Pinpoint the cell where the given text exists, returning its (X, Y) midpoint coordinate. 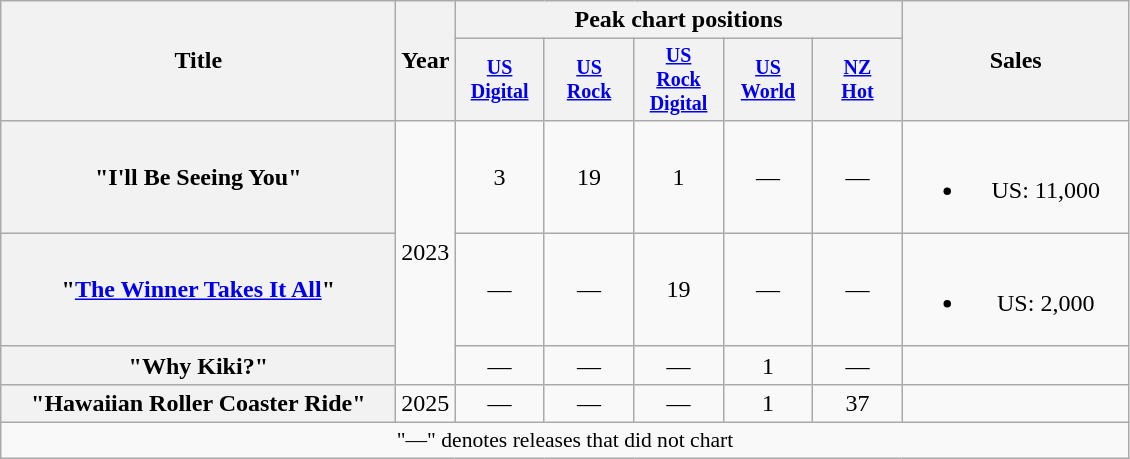
"Hawaiian Roller Coaster Ride" (198, 403)
Peak chart positions (678, 20)
USDigital (500, 80)
Year (426, 61)
NZHot (858, 80)
Title (198, 61)
2025 (426, 403)
"The Winner Takes It All" (198, 290)
US Rock (588, 80)
US: 11,000 (1016, 176)
37 (858, 403)
US: 2,000 (1016, 290)
"—" denotes releases that did not chart (565, 441)
Sales (1016, 61)
2023 (426, 252)
USWorld (768, 80)
"Why Kiki?" (198, 365)
"I'll Be Seeing You" (198, 176)
3 (500, 176)
US Rock Digital (678, 80)
